Capture the cell that displays the provided text and extract its [X, Y] central coordinate. 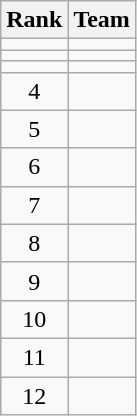
Rank [34, 20]
9 [34, 281]
7 [34, 205]
5 [34, 129]
4 [34, 91]
12 [34, 395]
8 [34, 243]
Team [102, 20]
6 [34, 167]
11 [34, 357]
10 [34, 319]
